Detect which cell encompasses the target text, then output its [x, y] center coordinate. 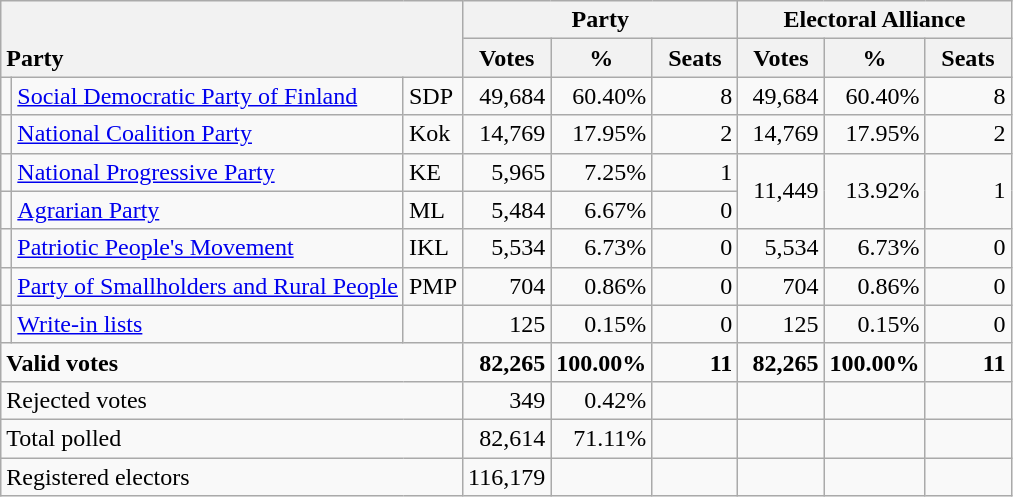
Valid votes [232, 362]
5,484 [507, 210]
Agrarian Party [208, 210]
IKL [432, 248]
7.25% [602, 172]
116,179 [507, 477]
11,449 [781, 191]
5,965 [507, 172]
Social Democratic Party of Finland [208, 96]
Electoral Alliance [874, 20]
349 [507, 400]
Party of Smallholders and Rural People [208, 286]
82,614 [507, 438]
Patriotic People's Movement [208, 248]
Write-in lists [208, 324]
Registered electors [232, 477]
Rejected votes [232, 400]
National Coalition Party [208, 134]
KE [432, 172]
0.42% [602, 400]
Total polled [232, 438]
Kok [432, 134]
13.92% [874, 191]
ML [432, 210]
PMP [432, 286]
71.11% [602, 438]
National Progressive Party [208, 172]
6.67% [602, 210]
SDP [432, 96]
